Output the [x, y] coordinate of the center of the cell containing the given text.  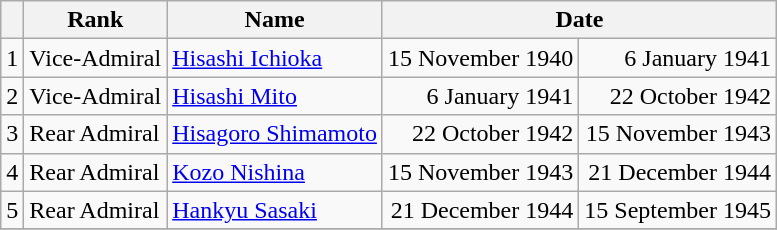
15 September 1945 [678, 210]
2 [12, 96]
Hisashi Ichioka [275, 58]
Rank [96, 20]
1 [12, 58]
Date [579, 20]
4 [12, 172]
15 November 1940 [480, 58]
Kozo Nishina [275, 172]
Hisashi Mito [275, 96]
Hisagoro Shimamoto [275, 134]
Hankyu Sasaki [275, 210]
3 [12, 134]
5 [12, 210]
Name [275, 20]
